Return the (X, Y) coordinate for the center point of the cell that contains the specified text.  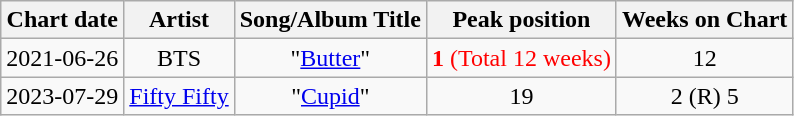
"Cupid" (330, 96)
Peak position (521, 20)
2 (R) 5 (704, 96)
12 (704, 58)
2021-06-26 (62, 58)
2023-07-29 (62, 96)
1 (Total 12 weeks) (521, 58)
Artist (179, 20)
BTS (179, 58)
Song/Album Title (330, 20)
Chart date (62, 20)
Weeks on Chart (704, 20)
19 (521, 96)
Fifty Fifty (179, 96)
"Butter" (330, 58)
